Pinpoint the cell where the given text exists, returning its [x, y] midpoint coordinate. 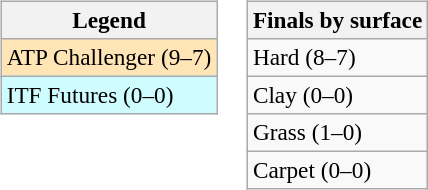
Finals by surface [337, 20]
Grass (1–0) [337, 133]
ITF Futures (0–0) [108, 95]
Hard (8–7) [337, 57]
Carpet (0–0) [337, 171]
Legend [108, 20]
Clay (0–0) [337, 95]
ATP Challenger (9–7) [108, 57]
